Search for the cell housing the specified text and yield its [X, Y] center coordinate. 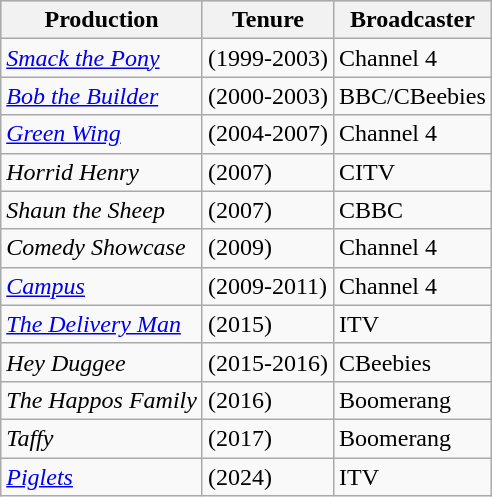
Comedy Showcase [102, 248]
Broadcaster [413, 20]
Campus [102, 286]
CBeebies [413, 362]
Hey Duggee [102, 362]
Production [102, 20]
Green Wing [102, 134]
Shaun the Sheep [102, 210]
CITV [413, 172]
The Delivery Man [102, 324]
Bob the Builder [102, 96]
(2016) [268, 400]
Tenure [268, 20]
(2000-2003) [268, 96]
BBC/CBeebies [413, 96]
(2004-2007) [268, 134]
Horrid Henry [102, 172]
Smack the Pony [102, 58]
(2009) [268, 248]
(2015-2016) [268, 362]
(2024) [268, 477]
(2009-2011) [268, 286]
The Happos Family [102, 400]
Taffy [102, 438]
CBBC [413, 210]
Piglets [102, 477]
(1999-2003) [268, 58]
(2015) [268, 324]
(2017) [268, 438]
